Capture the cell that displays the provided text and extract its (X, Y) central coordinate. 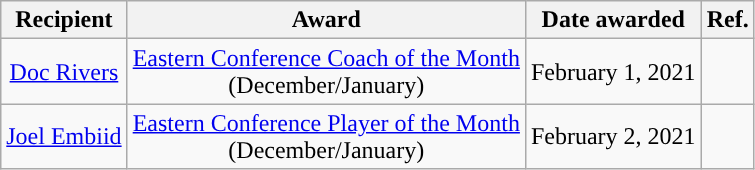
February 1, 2021 (613, 72)
Eastern Conference Coach of the Month(December/January) (326, 72)
Ref. (728, 20)
Date awarded (613, 20)
Joel Embiid (64, 136)
Award (326, 20)
Recipient (64, 20)
Doc Rivers (64, 72)
February 2, 2021 (613, 136)
Eastern Conference Player of the Month(December/January) (326, 136)
